Provide the [X, Y] coordinate of the cell's center where the given text is located.  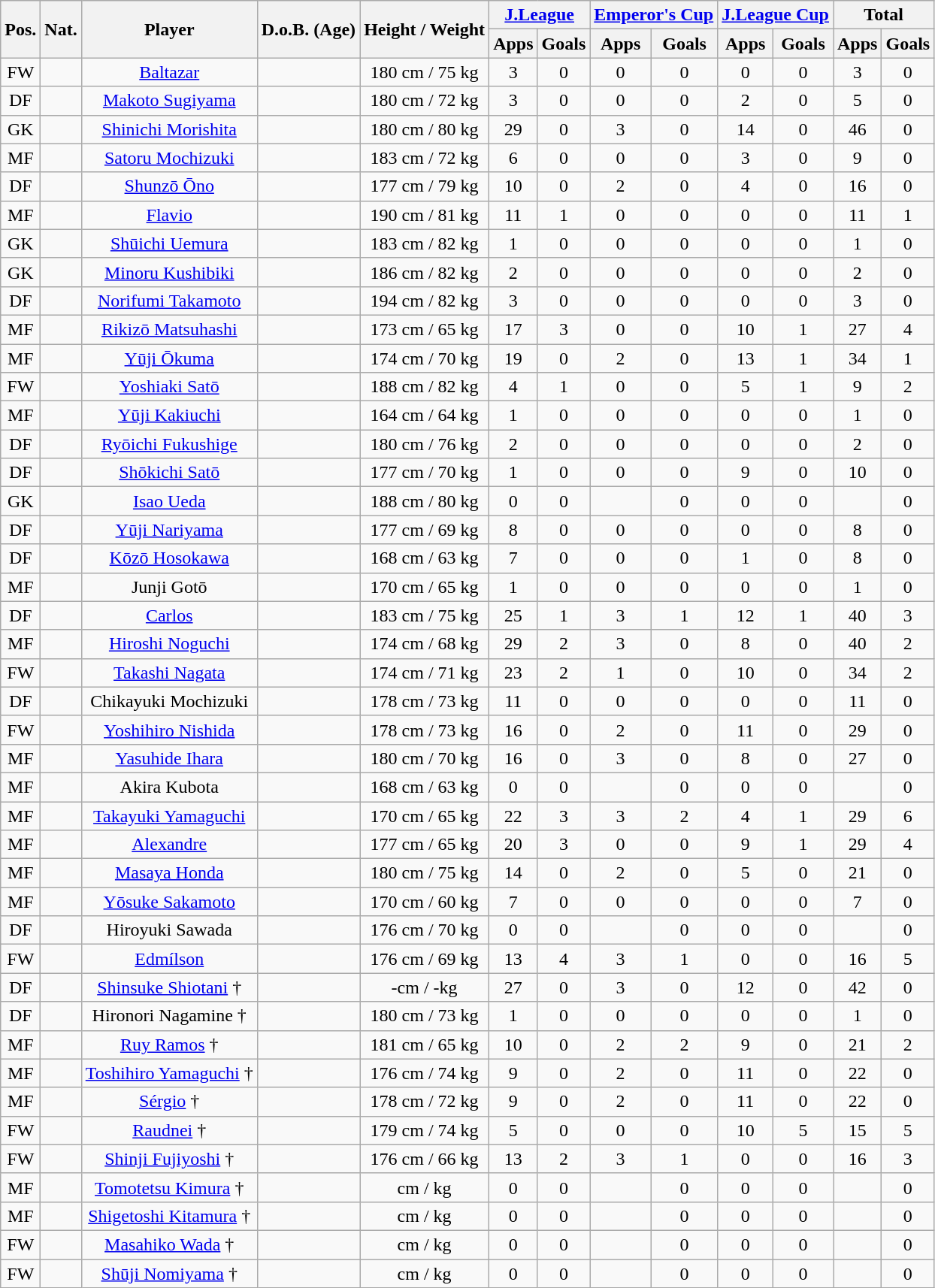
188 cm / 80 kg [425, 501]
177 cm / 79 kg [425, 186]
Masaya Honda [169, 873]
188 cm / 82 kg [425, 387]
20 [513, 845]
Shōkichi Satō [169, 473]
23 [513, 673]
Ryōichi Fukushige [169, 444]
176 cm / 70 kg [425, 930]
Shigetoshi Kitamura † [169, 1216]
179 cm / 74 kg [425, 1130]
176 cm / 69 kg [425, 959]
17 [513, 329]
Chikayuki Mochizuki [169, 701]
164 cm / 64 kg [425, 416]
Edmílson [169, 959]
181 cm / 65 kg [425, 1045]
Pos. [21, 29]
D.o.B. (Age) [308, 29]
Shunzō Ōno [169, 186]
Akira Kubota [169, 787]
180 cm / 76 kg [425, 444]
Player [169, 29]
Yūji Ōkuma [169, 358]
Junji Gotō [169, 587]
J.League [540, 15]
174 cm / 70 kg [425, 358]
Hironori Nagamine † [169, 1016]
Tomotetsu Kimura † [169, 1187]
177 cm / 69 kg [425, 530]
Hiroyuki Sawada [169, 930]
183 cm / 82 kg [425, 243]
Hiroshi Noguchi [169, 644]
Satoru Mochizuki [169, 158]
194 cm / 82 kg [425, 301]
19 [513, 358]
Total [883, 15]
Height / Weight [425, 29]
Yasuhide Ihara [169, 758]
25 [513, 615]
J.League Cup [776, 15]
Yōsuke Sakamoto [169, 902]
183 cm / 72 kg [425, 158]
Makoto Sugiyama [169, 101]
Shūichi Uemura [169, 243]
Shūji Nomiyama † [169, 1274]
Shinsuke Shiotani † [169, 987]
Yūji Nariyama [169, 530]
Baltazar [169, 72]
Carlos [169, 615]
Emperor's Cup [654, 15]
180 cm / 73 kg [425, 1016]
Sérgio † [169, 1102]
176 cm / 66 kg [425, 1159]
Shinji Fujiyoshi † [169, 1159]
Yoshiaki Satō [169, 387]
176 cm / 74 kg [425, 1073]
Alexandre [169, 845]
Takashi Nagata [169, 673]
Rikizō Matsuhashi [169, 329]
186 cm / 82 kg [425, 272]
Yoshihiro Nishida [169, 730]
Isao Ueda [169, 501]
Ruy Ramos † [169, 1045]
Kōzō Hosokawa [169, 558]
178 cm / 72 kg [425, 1102]
174 cm / 68 kg [425, 644]
Yūji Kakiuchi [169, 416]
190 cm / 81 kg [425, 215]
Toshihiro Yamaguchi † [169, 1073]
Flavio [169, 215]
183 cm / 75 kg [425, 615]
180 cm / 70 kg [425, 758]
Norifumi Takamoto [169, 301]
Masahiko Wada † [169, 1244]
Minoru Kushibiki [169, 272]
42 [857, 987]
15 [857, 1130]
180 cm / 80 kg [425, 129]
46 [857, 129]
Takayuki Yamaguchi [169, 815]
174 cm / 71 kg [425, 673]
Raudnei † [169, 1130]
180 cm / 72 kg [425, 101]
173 cm / 65 kg [425, 329]
Nat. [61, 29]
Shinichi Morishita [169, 129]
170 cm / 60 kg [425, 902]
177 cm / 65 kg [425, 845]
-cm / -kg [425, 987]
177 cm / 70 kg [425, 473]
